From the cell containing the given text, extract its center point as [X, Y] coordinate. 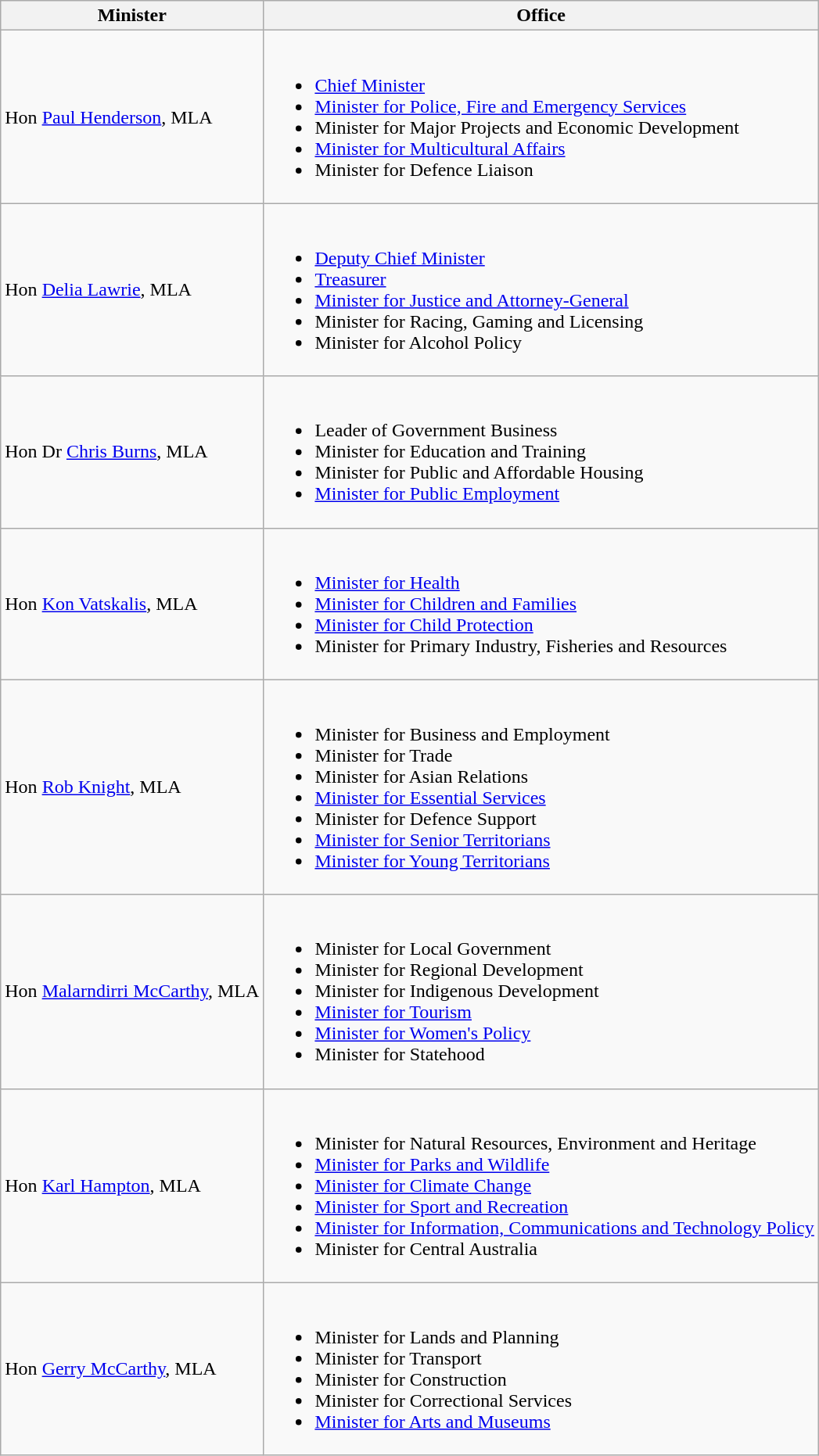
Minister for Lands and PlanningMinister for TransportMinister for ConstructionMinister for Correctional ServicesMinister for Arts and Museums [541, 1368]
Minister [132, 16]
Hon Gerry McCarthy, MLA [132, 1368]
Hon Dr Chris Burns, MLA [132, 452]
Hon Kon Vatskalis, MLA [132, 604]
Hon Paul Henderson, MLA [132, 117]
Hon Karl Hampton, MLA [132, 1185]
Office [541, 16]
Leader of Government BusinessMinister for Education and TrainingMinister for Public and Affordable HousingMinister for Public Employment [541, 452]
Hon Malarndirri McCarthy, MLA [132, 992]
Minister for HealthMinister for Children and FamiliesMinister for Child ProtectionMinister for Primary Industry, Fisheries and Resources [541, 604]
Hon Delia Lawrie, MLA [132, 289]
Hon Rob Knight, MLA [132, 787]
Deputy Chief MinisterTreasurerMinister for Justice and Attorney-GeneralMinister for Racing, Gaming and LicensingMinister for Alcohol Policy [541, 289]
